Return the [x, y] coordinate for the center point of the cell that contains the specified text.  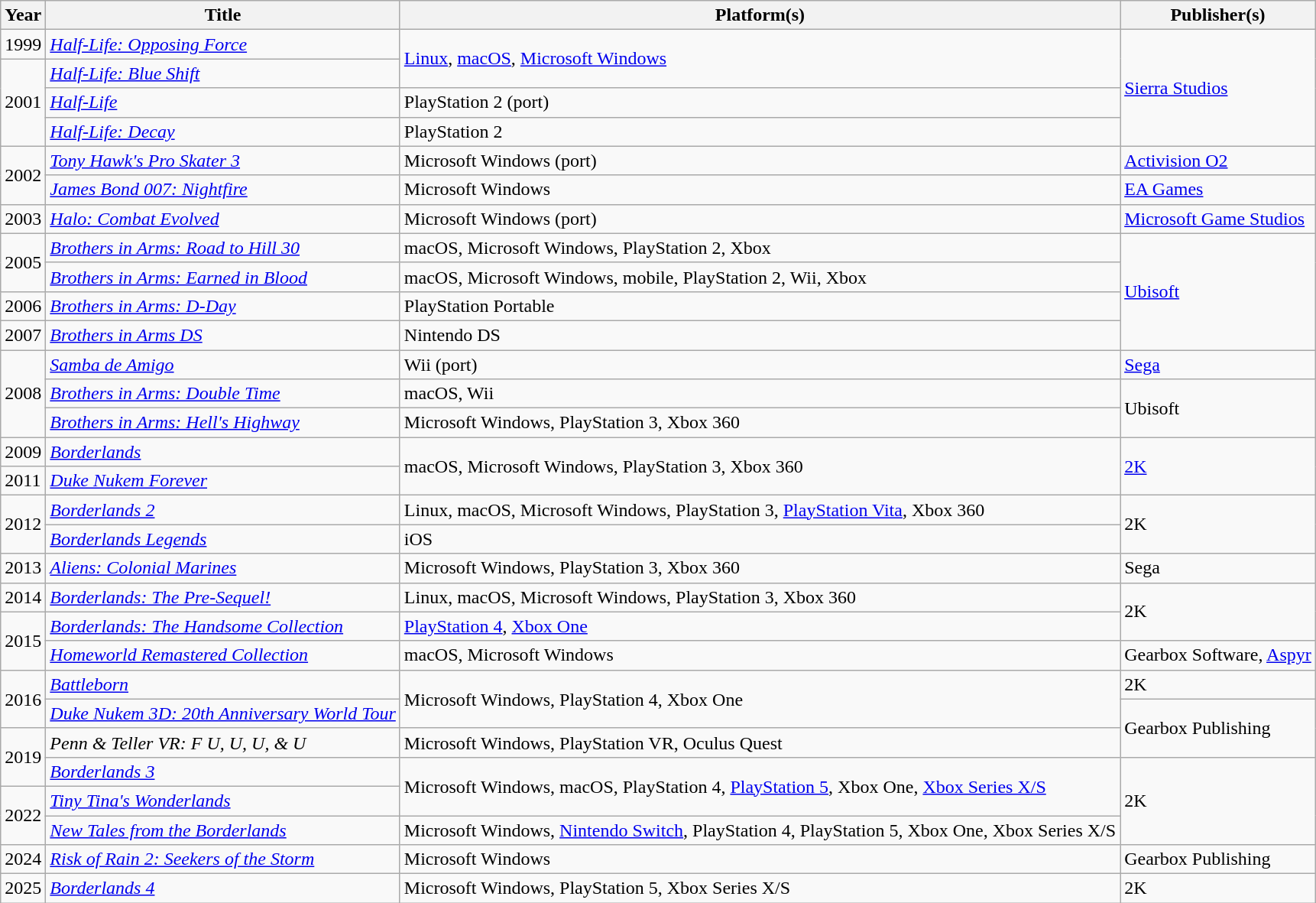
Brothers in Arms: D-Day [223, 306]
Borderlands 2 [223, 510]
PlayStation 2 (port) [760, 102]
2011 [23, 481]
Borderlands: The Pre-Sequel! [223, 597]
Linux, macOS, Microsoft Windows, PlayStation 3, Xbox 360 [760, 597]
Wii (port) [760, 365]
Linux, macOS, Microsoft Windows [760, 59]
Tony Hawk's Pro Skater 3 [223, 161]
Half-Life: Decay [223, 132]
Risk of Rain 2: Seekers of the Storm [223, 859]
Half-Life: Blue Shift [223, 73]
2013 [23, 568]
PlayStation 2 [760, 132]
Microsoft Game Studios [1218, 219]
Microsoft Windows, PlayStation 4, Xbox One [760, 699]
macOS, Microsoft Windows, mobile, PlayStation 2, Wii, Xbox [760, 277]
Halo: Combat Evolved [223, 219]
Brothers in Arms: Road to Hill 30 [223, 248]
2014 [23, 597]
Year [23, 15]
Duke Nukem 3D: 20th Anniversary World Tour [223, 713]
Microsoft Windows, Nintendo Switch, PlayStation 4, PlayStation 5, Xbox One, Xbox Series X/S [760, 830]
iOS [760, 539]
macOS, Microsoft Windows, PlayStation 2, Xbox [760, 248]
Nintendo DS [760, 335]
2016 [23, 699]
Penn & Teller VR: F U, U, U, & U [223, 742]
Linux, macOS, Microsoft Windows, PlayStation 3, PlayStation Vita, Xbox 360 [760, 510]
Sierra Studios [1218, 88]
Platform(s) [760, 15]
Brothers in Arms: Hell's Highway [223, 423]
Borderlands: The Handsome Collection [223, 626]
Homeworld Remastered Collection [223, 655]
Borderlands [223, 452]
2012 [23, 525]
Tiny Tina's Wonderlands [223, 801]
Aliens: Colonial Marines [223, 568]
macOS, Wii [760, 394]
Publisher(s) [1218, 15]
2003 [23, 219]
PlayStation Portable [760, 306]
Title [223, 15]
Battleborn [223, 684]
Borderlands Legends [223, 539]
macOS, Microsoft Windows [760, 655]
2019 [23, 757]
2025 [23, 888]
Half-Life [223, 102]
Microsoft Windows, macOS, PlayStation 4, PlayStation 5, Xbox One, Xbox Series X/S [760, 786]
2009 [23, 452]
2001 [23, 102]
Activision O2 [1218, 161]
Brothers in Arms: Double Time [223, 394]
2008 [23, 394]
Brothers in Arms: Earned in Blood [223, 277]
Borderlands 4 [223, 888]
Microsoft Windows, PlayStation VR, Oculus Quest [760, 742]
2002 [23, 175]
Brothers in Arms DS [223, 335]
2015 [23, 641]
Gearbox Software, Aspyr [1218, 655]
1999 [23, 44]
Half-Life: Opposing Force [223, 44]
Duke Nukem Forever [223, 481]
2006 [23, 306]
2007 [23, 335]
macOS, Microsoft Windows, PlayStation 3, Xbox 360 [760, 466]
2005 [23, 262]
Borderlands 3 [223, 771]
New Tales from the Borderlands [223, 830]
EA Games [1218, 190]
2024 [23, 859]
Microsoft Windows, PlayStation 5, Xbox Series X/S [760, 888]
James Bond 007: Nightfire [223, 190]
Samba de Amigo [223, 365]
2022 [23, 815]
PlayStation 4, Xbox One [760, 626]
